Pinpoint the cell where the given text exists, returning its (x, y) midpoint coordinate. 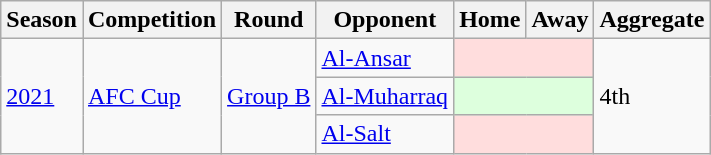
AFC Cup (152, 96)
Al-Salt (385, 134)
Away (560, 20)
Al-Ansar (385, 58)
Group B (269, 96)
Season (42, 20)
Aggregate (652, 20)
2021 (42, 96)
Opponent (385, 20)
Round (269, 20)
4th (652, 96)
Competition (152, 20)
Al-Muharraq (385, 96)
Home (490, 20)
